Return the (X, Y) coordinate for the center point of the cell that contains the specified text.  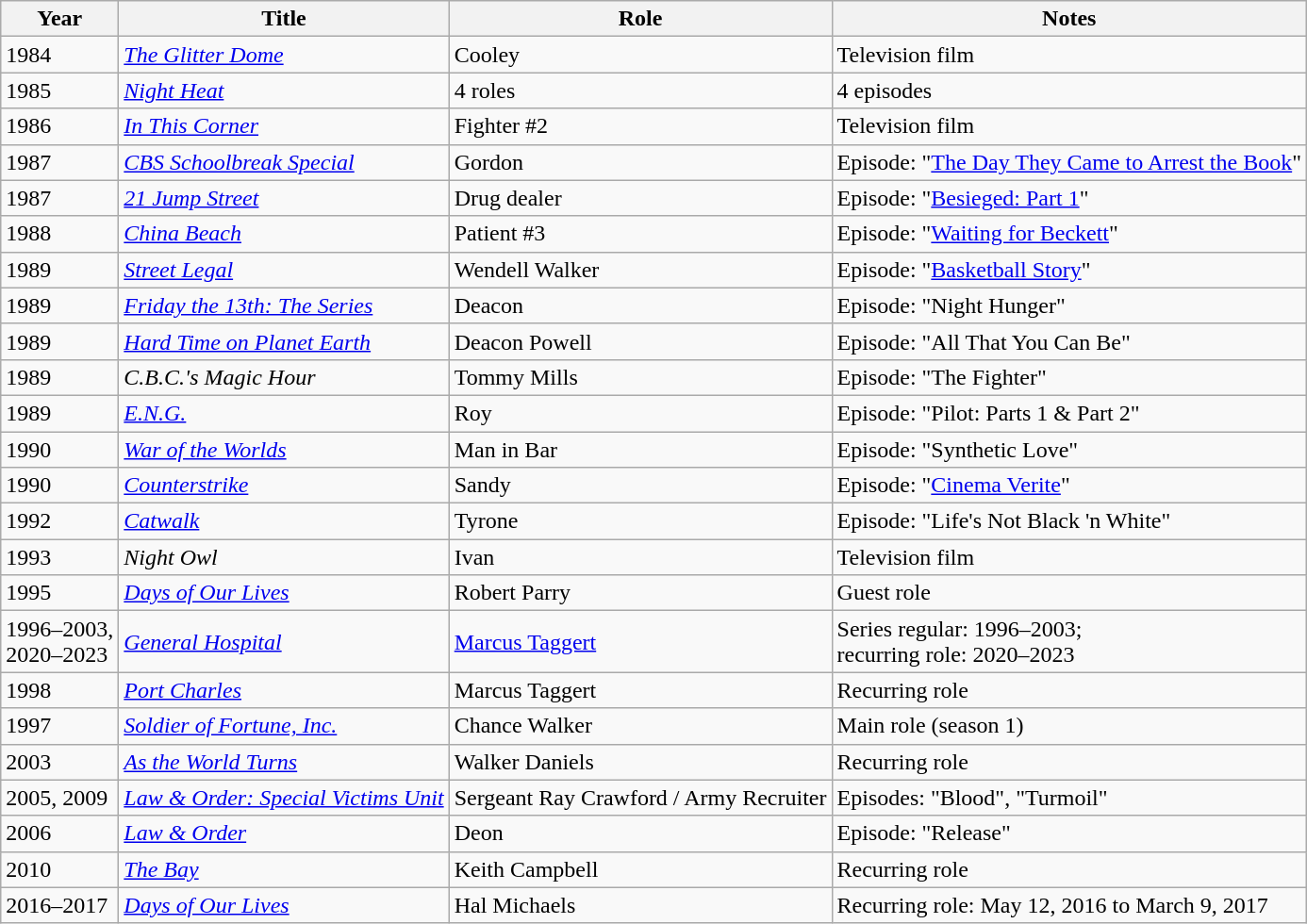
Episode: "Besieged: Part 1" (1069, 198)
Deacon (640, 305)
Episode: "Release" (1069, 833)
4 episodes (1069, 91)
Keith Campbell (640, 869)
War of the Worlds (284, 450)
1993 (60, 557)
Man in Bar (640, 450)
Street Legal (284, 270)
Episodes: "Blood", "Turmoil" (1069, 798)
1988 (60, 234)
China Beach (284, 234)
Tyrone (640, 521)
1985 (60, 91)
Fighter #2 (640, 126)
Patient #3 (640, 234)
Episode: "Night Hunger" (1069, 305)
Counterstrike (284, 486)
Episode: "Waiting for Beckett" (1069, 234)
Friday the 13th: The Series (284, 305)
4 roles (640, 91)
C.B.C.'s Magic Hour (284, 377)
Hard Time on Planet Earth (284, 341)
21 Jump Street (284, 198)
Law & Order: Special Victims Unit (284, 798)
1997 (60, 726)
Episode: "Cinema Verite" (1069, 486)
1998 (60, 690)
The Glitter Dome (284, 55)
Night Owl (284, 557)
Roy (640, 413)
Notes (1069, 19)
Deacon Powell (640, 341)
1996–2003,2020–2023 (60, 641)
2016–2017 (60, 905)
CBS Schoolbreak Special (284, 162)
Walker Daniels (640, 762)
Sergeant Ray Crawford / Army Recruiter (640, 798)
Episode: "Life's Not Black 'n White" (1069, 521)
As the World Turns (284, 762)
Soldier of Fortune, Inc. (284, 726)
2005, 2009 (60, 798)
E.N.G. (284, 413)
Catwalk (284, 521)
Ivan (640, 557)
2010 (60, 869)
Series regular: 1996–2003;recurring role: 2020–2023 (1069, 641)
1995 (60, 593)
Deon (640, 833)
Gordon (640, 162)
Wendell Walker (640, 270)
Drug dealer (640, 198)
Main role (season 1) (1069, 726)
General Hospital (284, 641)
2006 (60, 833)
Cooley (640, 55)
Year (60, 19)
Law & Order (284, 833)
Episode: "Synthetic Love" (1069, 450)
1984 (60, 55)
Title (284, 19)
Port Charles (284, 690)
Episode: "Basketball Story" (1069, 270)
2003 (60, 762)
Episode: "The Day They Came to Arrest the Book" (1069, 162)
Tommy Mills (640, 377)
Night Heat (284, 91)
Recurring role: May 12, 2016 to March 9, 2017 (1069, 905)
1986 (60, 126)
Hal Michaels (640, 905)
Robert Parry (640, 593)
Guest role (1069, 593)
Chance Walker (640, 726)
Episode: "All That You Can Be" (1069, 341)
Episode: "Pilot: Parts 1 & Part 2" (1069, 413)
Sandy (640, 486)
Episode: "The Fighter" (1069, 377)
Role (640, 19)
The Bay (284, 869)
1992 (60, 521)
In This Corner (284, 126)
